From the cell containing the given text, extract its center point as [X, Y] coordinate. 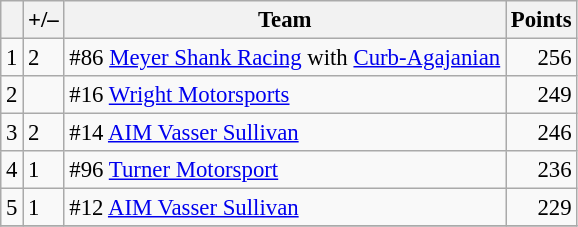
#16 Wright Motorsports [284, 95]
5 [12, 208]
#14 AIM Vasser Sullivan [284, 133]
3 [12, 133]
Points [542, 20]
249 [542, 95]
#12 AIM Vasser Sullivan [284, 208]
#86 Meyer Shank Racing with Curb-Agajanian [284, 58]
229 [542, 208]
+/– [44, 20]
#96 Turner Motorsport [284, 170]
4 [12, 170]
Team [284, 20]
236 [542, 170]
246 [542, 133]
256 [542, 58]
